Pinpoint the cell where the given text exists, returning its (x, y) midpoint coordinate. 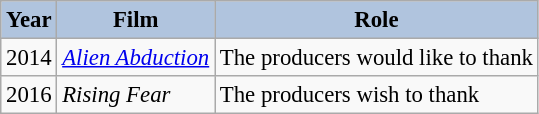
2014 (29, 58)
The producers would like to thank (376, 58)
Role (376, 20)
2016 (29, 95)
Alien Abduction (136, 58)
Film (136, 20)
The producers wish to thank (376, 95)
Year (29, 20)
Rising Fear (136, 95)
